Find where the given text appears and provide that cell's center as [x, y] coordinate. 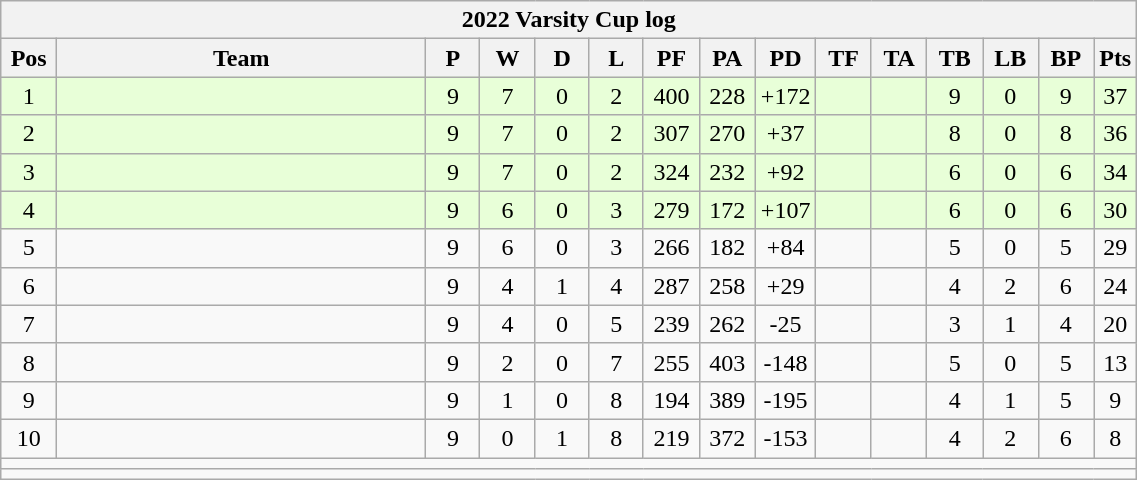
+172 [786, 96]
20 [1116, 324]
-195 [786, 400]
172 [727, 210]
LB [1011, 58]
270 [727, 134]
PA [727, 58]
BP [1066, 58]
2022 Varsity Cup log [569, 20]
239 [671, 324]
+29 [786, 286]
L [616, 58]
400 [671, 96]
258 [727, 286]
24 [1116, 286]
TA [899, 58]
37 [1116, 96]
10 [29, 438]
Pts [1116, 58]
219 [671, 438]
403 [727, 362]
232 [727, 172]
279 [671, 210]
324 [671, 172]
-148 [786, 362]
Pos [29, 58]
266 [671, 248]
+92 [786, 172]
36 [1116, 134]
13 [1116, 362]
+107 [786, 210]
TB [955, 58]
228 [727, 96]
34 [1116, 172]
262 [727, 324]
+84 [786, 248]
Team [242, 58]
182 [727, 248]
389 [727, 400]
255 [671, 362]
30 [1116, 210]
PD [786, 58]
W [508, 58]
+37 [786, 134]
29 [1116, 248]
-25 [786, 324]
TF [844, 58]
PF [671, 58]
-153 [786, 438]
194 [671, 400]
372 [727, 438]
287 [671, 286]
P [453, 58]
307 [671, 134]
D [562, 58]
